Output the [X, Y] coordinate of the center of the cell containing the given text.  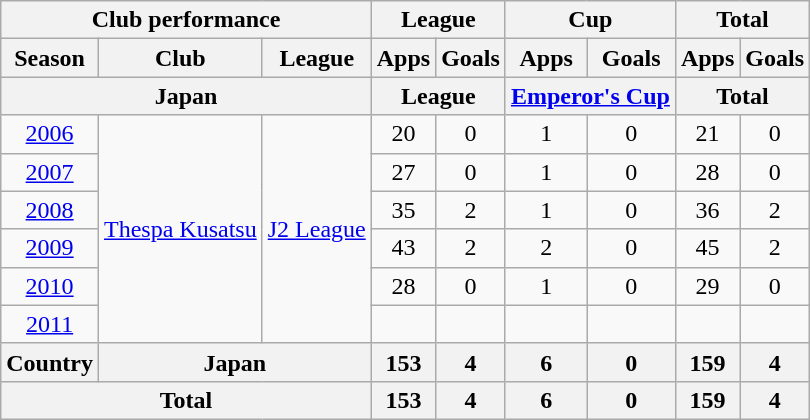
27 [403, 172]
2007 [50, 172]
Club [180, 58]
2009 [50, 248]
2010 [50, 286]
Country [50, 362]
45 [707, 248]
2006 [50, 134]
2011 [50, 324]
29 [707, 286]
J2 League [316, 229]
Thespa Kusatsu [180, 229]
20 [403, 134]
21 [707, 134]
Cup [590, 20]
Emperor's Cup [590, 96]
36 [707, 210]
43 [403, 248]
Club performance [186, 20]
2008 [50, 210]
Season [50, 58]
35 [403, 210]
